Search for the cell housing the specified text and yield its (x, y) center coordinate. 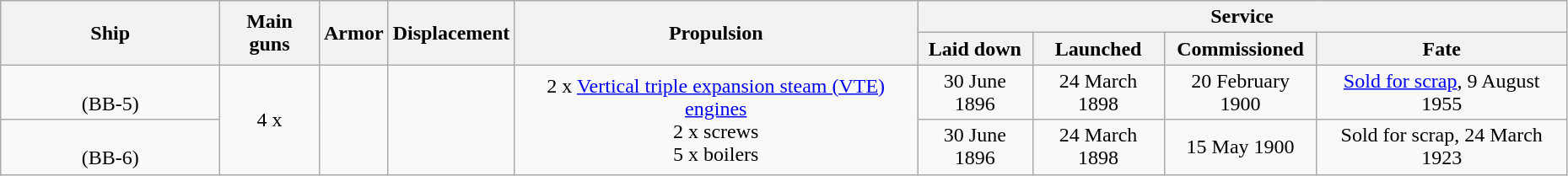
Fate (1441, 49)
Laid down (975, 49)
Ship (110, 33)
15 May 1900 (1240, 147)
Commissioned (1240, 49)
Displacement (451, 33)
Service (1242, 17)
Launched (1098, 49)
4 x (270, 120)
Armor (353, 33)
Sold for scrap, 9 August 1955 (1441, 93)
2 x Vertical triple expansion steam (VTE) engines2 x screws5 x boilers (716, 120)
(BB-5) (110, 93)
Sold for scrap, 24 March 1923 (1441, 147)
Main guns (270, 33)
Propulsion (716, 33)
20 February 1900 (1240, 93)
(BB-6) (110, 147)
